Capture the cell that displays the provided text and extract its (X, Y) central coordinate. 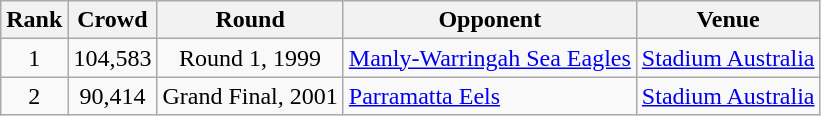
Round (250, 20)
90,414 (112, 96)
Crowd (112, 20)
Round 1, 1999 (250, 58)
Grand Final, 2001 (250, 96)
2 (34, 96)
Parramatta Eels (490, 96)
Rank (34, 20)
Manly-Warringah Sea Eagles (490, 58)
104,583 (112, 58)
Opponent (490, 20)
1 (34, 58)
Venue (728, 20)
